Identify which cell holds the provided text, then report its (X, Y) central coordinate. 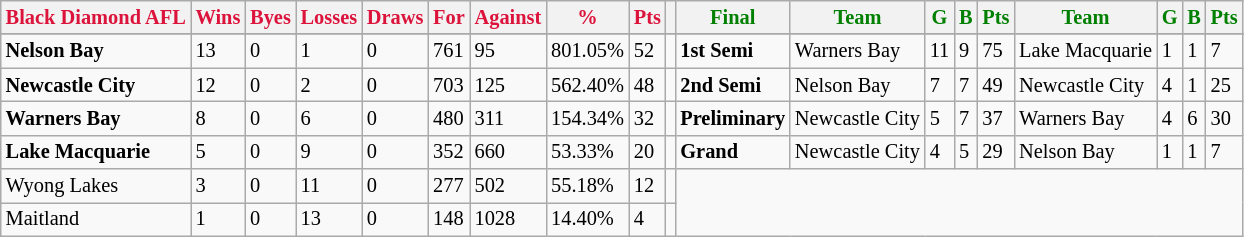
32 (648, 118)
Losses (329, 17)
562.40% (588, 85)
1st Semi (732, 51)
154.34% (588, 118)
761 (448, 51)
Wins (218, 17)
Wyong Lakes (96, 186)
352 (448, 152)
95 (508, 51)
Preliminary (732, 118)
311 (508, 118)
75 (996, 51)
502 (508, 186)
53.33% (588, 152)
20 (648, 152)
2 (329, 85)
52 (648, 51)
For (448, 17)
148 (448, 219)
Maitland (96, 219)
48 (648, 85)
801.05% (588, 51)
Against (508, 17)
125 (508, 85)
% (588, 17)
1028 (508, 219)
30 (1224, 118)
Byes (270, 17)
Black Diamond AFL (96, 17)
703 (448, 85)
49 (996, 85)
2nd Semi (732, 85)
29 (996, 152)
660 (508, 152)
Grand (732, 152)
14.40% (588, 219)
Final (732, 17)
480 (448, 118)
37 (996, 118)
55.18% (588, 186)
3 (218, 186)
Draws (395, 17)
277 (448, 186)
25 (1224, 85)
8 (218, 118)
